For the text-containing cell, return its midpoint in [X, Y] coordinate format. 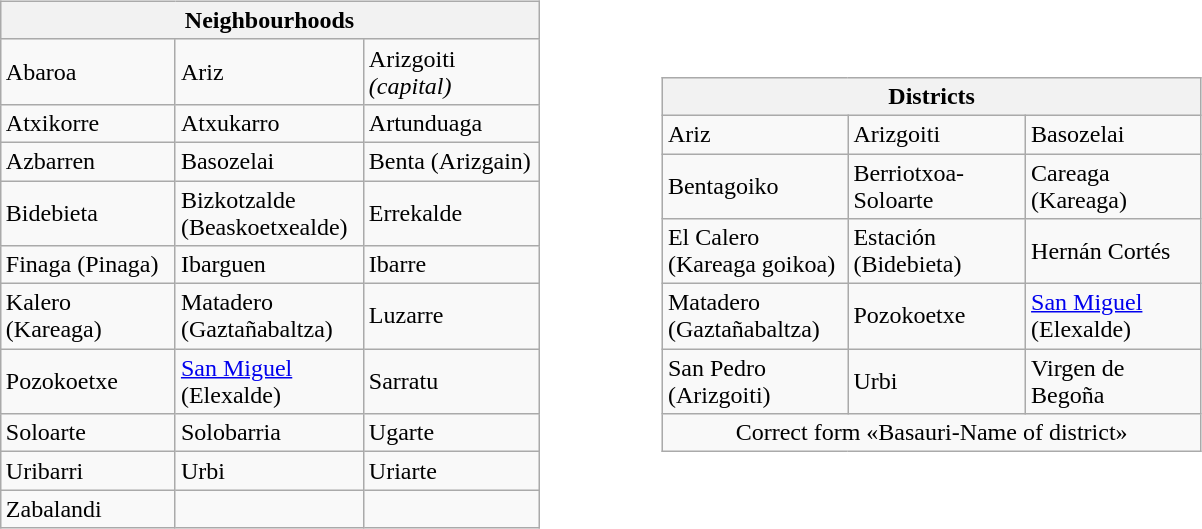
Ibarre [450, 265]
Correct form «Basauri-Name of district» [931, 433]
Luzarre [450, 316]
Bidebieta [88, 212]
Bentagoiko [755, 186]
Neighbourhoods [269, 20]
El Calero (Kareaga goikoa) [755, 252]
Atxikorre [88, 123]
Sarratu [450, 382]
Arizgoiti [937, 134]
Arizgoiti (capital) [450, 72]
Uriarte [450, 471]
Soloarte [88, 433]
Zabalandi [88, 509]
Virgen de Begoña [1114, 382]
Uribarri [88, 471]
Careaga (Kareaga) [1114, 186]
Kalero (Kareaga) [88, 316]
Azbarren [88, 161]
Ibarguen [269, 265]
Errekalde [450, 212]
Districts [931, 96]
Finaga (Pinaga) [88, 265]
Berriotxoa-Soloarte [937, 186]
Bizkotzalde (Beaskoetxealde) [269, 212]
Benta (Arizgain) [450, 161]
Artunduaga [450, 123]
Abaroa [88, 72]
Estación (Bidebieta) [937, 252]
Ugarte [450, 433]
Solobarria [269, 433]
San Pedro (Arizgoiti) [755, 382]
Hernán Cortés [1114, 252]
Atxukarro [269, 123]
